Search for the cell housing the specified text and yield its (X, Y) center coordinate. 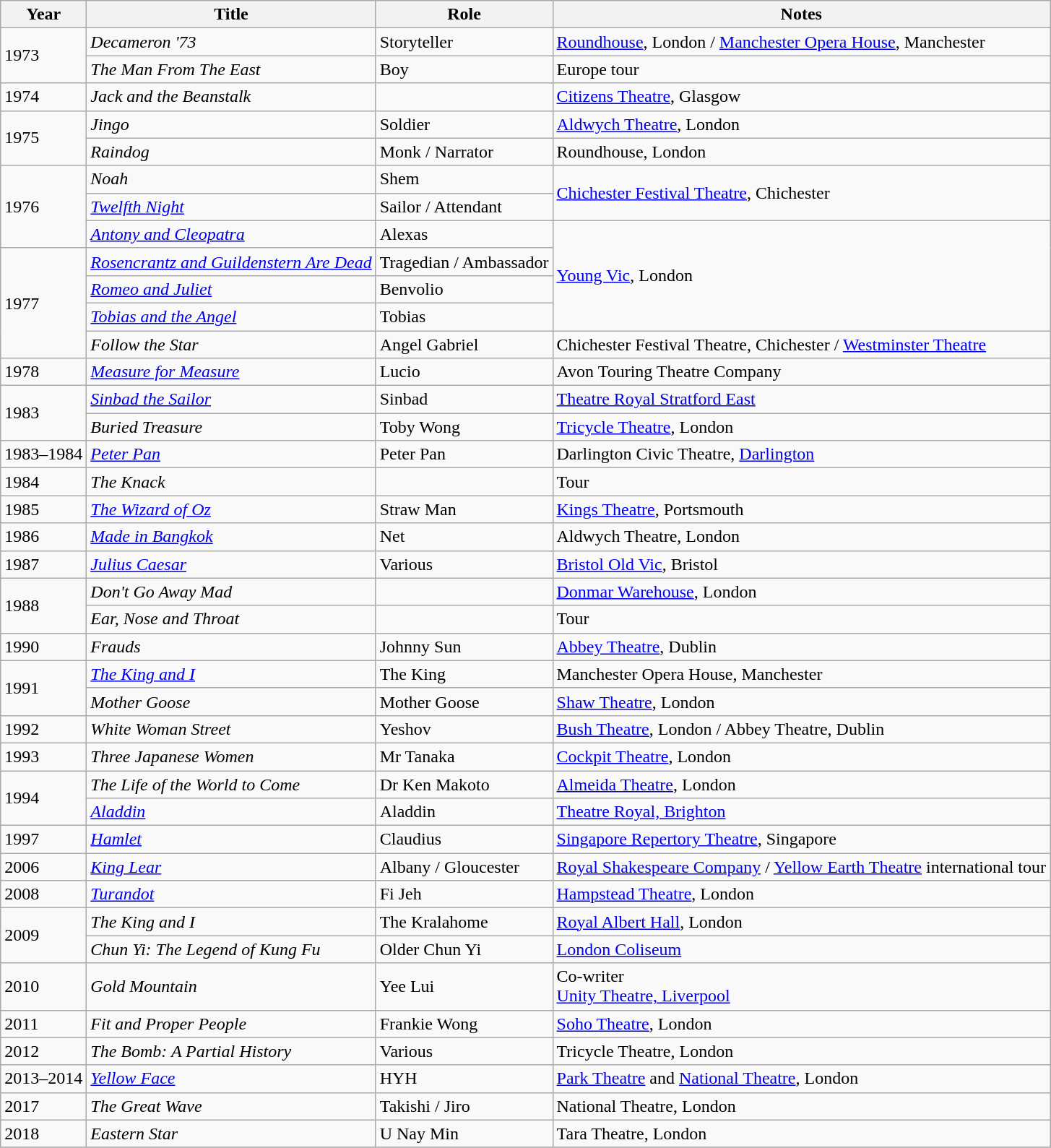
Turandot (231, 894)
Citizens Theatre, Glasgow (801, 97)
Raindog (231, 152)
Tragedian / Ambassador (464, 262)
Monk / Narrator (464, 152)
Don't Go Away Mad (231, 592)
1993 (43, 756)
Roundhouse, London (801, 152)
Twelfth Night (231, 207)
Follow the Star (231, 345)
Sinbad (464, 400)
Soldier (464, 124)
HYH (464, 1079)
Takishi / Jiro (464, 1106)
The Great Wave (231, 1106)
Yeshov (464, 729)
Boy (464, 69)
Straw Man (464, 509)
Benvolio (464, 289)
2011 (43, 1024)
King Lear (231, 867)
The Life of the World to Come (231, 784)
Cockpit Theatre, London (801, 756)
The Man From The East (231, 69)
2008 (43, 894)
1992 (43, 729)
1973 (43, 56)
Royal Albert Hall, London (801, 922)
Theatre Royal, Brighton (801, 812)
Hampstead Theatre, London (801, 894)
Fit and Proper People (231, 1024)
The Kralahome (464, 922)
Net (464, 537)
London Coliseum (801, 949)
Almeida Theatre, London (801, 784)
The Bomb: A Partial History (231, 1051)
2010 (43, 987)
2018 (43, 1134)
2009 (43, 936)
The Knack (231, 482)
Chichester Festival Theatre, Chichester / Westminster Theatre (801, 345)
Chichester Festival Theatre, Chichester (801, 193)
Year (43, 14)
2006 (43, 867)
Fi Jeh (464, 894)
Tara Theatre, London (801, 1134)
Chun Yi: The Legend of Kung Fu (231, 949)
Yellow Face (231, 1079)
Angel Gabriel (464, 345)
Dr Ken Makoto (464, 784)
Eastern Star (231, 1134)
1974 (43, 97)
2017 (43, 1106)
Title (231, 14)
Alexas (464, 234)
Manchester Opera House, Manchester (801, 674)
Mr Tanaka (464, 756)
1991 (43, 688)
Donmar Warehouse, London (801, 592)
Sinbad the Sailor (231, 400)
Lucio (464, 372)
Frauds (231, 647)
Made in Bangkok (231, 537)
1976 (43, 207)
Role (464, 14)
Frankie Wong (464, 1024)
Roundhouse, London / Manchester Opera House, Manchester (801, 42)
Yee Lui (464, 987)
Tobias (464, 316)
1985 (43, 509)
2013–2014 (43, 1079)
Co-writerUnity Theatre, Liverpool (801, 987)
Darlington Civic Theatre, Darlington (801, 454)
Older Chun Yi (464, 949)
1977 (43, 303)
1986 (43, 537)
U Nay Min (464, 1134)
Young Vic, London (801, 275)
Bush Theatre, London / Abbey Theatre, Dublin (801, 729)
1997 (43, 840)
Shaw Theatre, London (801, 702)
1983 (43, 413)
Royal Shakespeare Company / Yellow Earth Theatre international tour (801, 867)
Park Theatre and National Theatre, London (801, 1079)
Decameron '73 (231, 42)
Rosencrantz and Guildenstern Are Dead (231, 262)
1978 (43, 372)
Sailor / Attendant (464, 207)
Storyteller (464, 42)
1984 (43, 482)
Singapore Repertory Theatre, Singapore (801, 840)
National Theatre, London (801, 1106)
Abbey Theatre, Dublin (801, 647)
Jingo (231, 124)
White Woman Street (231, 729)
Three Japanese Women (231, 756)
Measure for Measure (231, 372)
The King (464, 674)
Europe tour (801, 69)
1975 (43, 138)
1994 (43, 798)
Soho Theatre, London (801, 1024)
2012 (43, 1051)
Avon Touring Theatre Company (801, 372)
Julius Caesar (231, 564)
Jack and the Beanstalk (231, 97)
1983–1984 (43, 454)
Hamlet (231, 840)
Shem (464, 179)
1990 (43, 647)
Romeo and Juliet (231, 289)
Ear, Nose and Throat (231, 619)
Kings Theatre, Portsmouth (801, 509)
Albany / Gloucester (464, 867)
1988 (43, 605)
Johnny Sun (464, 647)
Claudius (464, 840)
Tobias and the Angel (231, 316)
Toby Wong (464, 427)
Antony and Cleopatra (231, 234)
The Wizard of Oz (231, 509)
Gold Mountain (231, 987)
Buried Treasure (231, 427)
Theatre Royal Stratford East (801, 400)
1987 (43, 564)
Bristol Old Vic, Bristol (801, 564)
Noah (231, 179)
Notes (801, 14)
